Search for the cell housing the specified text and yield its [x, y] center coordinate. 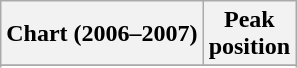
Peak position [249, 34]
Chart (2006–2007) [102, 34]
